From the cell containing the given text, extract its center point as (x, y) coordinate. 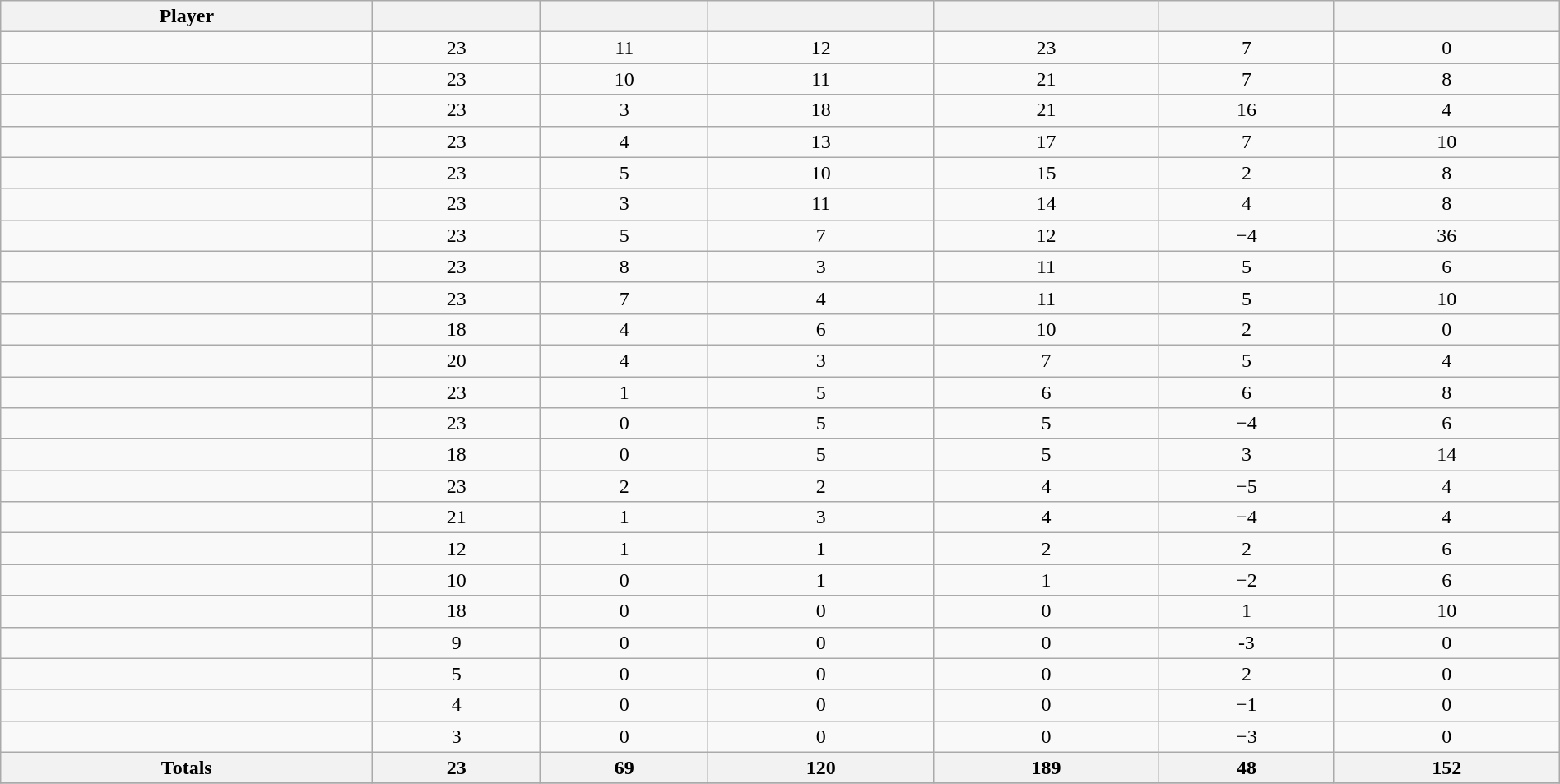
−3 (1246, 736)
189 (1047, 768)
9 (457, 643)
15 (1047, 173)
16 (1246, 110)
120 (821, 768)
−2 (1246, 580)
−1 (1246, 705)
152 (1446, 768)
20 (457, 360)
36 (1446, 235)
17 (1047, 141)
Player (187, 16)
−5 (1246, 486)
13 (821, 141)
-3 (1246, 643)
48 (1246, 768)
Totals (187, 768)
69 (624, 768)
